Return the [X, Y] coordinate for the center point of the cell that contains the specified text.  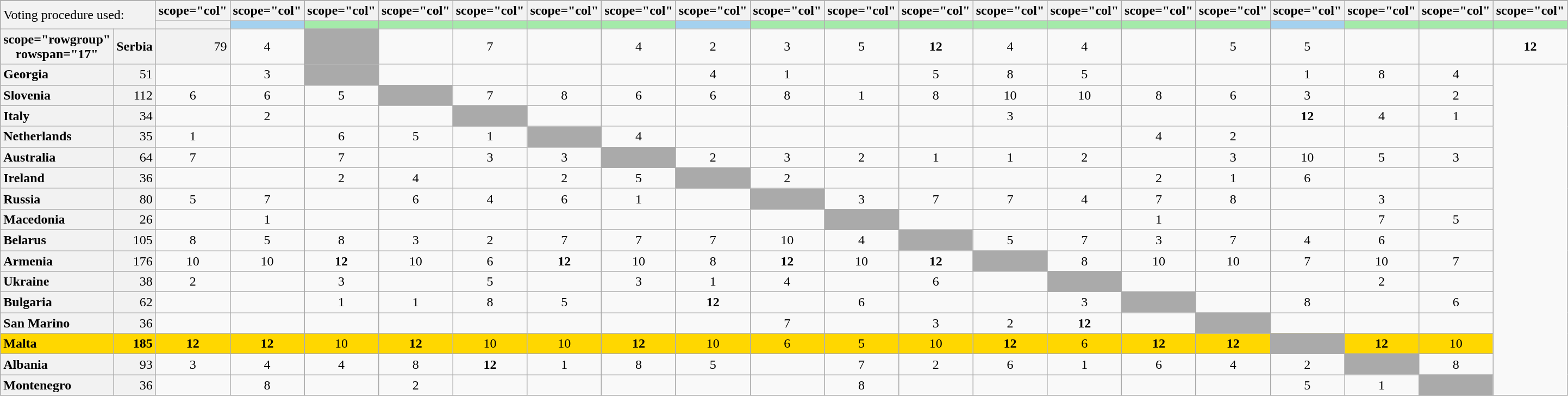
Bulgaria [57, 302]
Belarus [57, 240]
Serbia [135, 47]
Montenegro [57, 385]
38 [135, 282]
Russia [57, 199]
Voting procedure used: [78, 15]
Netherlands [57, 137]
176 [135, 261]
Georgia [57, 75]
Slovenia [57, 95]
Italy [57, 116]
Australia [57, 157]
Malta [57, 344]
26 [135, 219]
35 [135, 137]
Albania [57, 364]
San Marino [57, 323]
185 [135, 344]
64 [135, 157]
Armenia [57, 261]
Ukraine [57, 282]
80 [135, 199]
Macedonia [57, 219]
34 [135, 116]
Ireland [57, 178]
62 [135, 302]
scope="rowgroup" rowspan="17" [57, 47]
51 [135, 75]
105 [135, 240]
79 [192, 47]
112 [135, 95]
93 [135, 364]
